Search for the cell housing the specified text and yield its [X, Y] center coordinate. 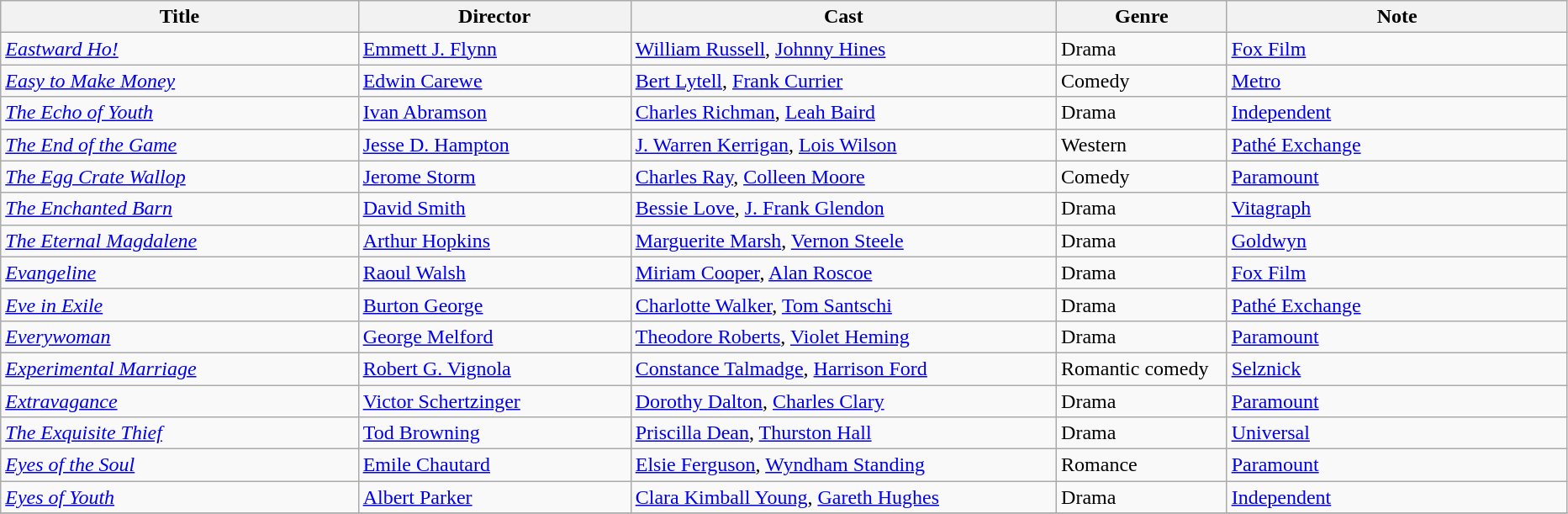
Priscilla Dean, Thurston Hall [843, 433]
Universal [1397, 433]
Bessie Love, J. Frank Glendon [843, 209]
Jesse D. Hampton [494, 145]
Cast [843, 17]
The End of the Game [180, 145]
Goldwyn [1397, 241]
Eastward Ho! [180, 49]
William Russell, Johnny Hines [843, 49]
Robert G. Vignola [494, 368]
Marguerite Marsh, Vernon Steele [843, 241]
David Smith [494, 209]
Edwin Carewe [494, 81]
Jerome Storm [494, 177]
Arthur Hopkins [494, 241]
Dorothy Dalton, Charles Clary [843, 401]
Experimental Marriage [180, 368]
Genre [1142, 17]
Clara Kimball Young, Gareth Hughes [843, 497]
Romance [1142, 465]
Romantic comedy [1142, 368]
Burton George [494, 305]
Ivan Abramson [494, 113]
Theodore Roberts, Violet Heming [843, 336]
Raoul Walsh [494, 273]
Bert Lytell, Frank Currier [843, 81]
Charles Ray, Colleen Moore [843, 177]
The Exquisite Thief [180, 433]
Metro [1397, 81]
The Eternal Magdalene [180, 241]
Selznick [1397, 368]
Director [494, 17]
Title [180, 17]
Extravagance [180, 401]
Tod Browning [494, 433]
The Egg Crate Wallop [180, 177]
Eyes of the Soul [180, 465]
George Melford [494, 336]
Emile Chautard [494, 465]
Elsie Ferguson, Wyndham Standing [843, 465]
Eyes of Youth [180, 497]
Evangeline [180, 273]
Everywoman [180, 336]
Constance Talmadge, Harrison Ford [843, 368]
Eve in Exile [180, 305]
Albert Parker [494, 497]
Miriam Cooper, Alan Roscoe [843, 273]
Emmett J. Flynn [494, 49]
Charles Richman, Leah Baird [843, 113]
J. Warren Kerrigan, Lois Wilson [843, 145]
The Enchanted Barn [180, 209]
Vitagraph [1397, 209]
The Echo of Youth [180, 113]
Easy to Make Money [180, 81]
Charlotte Walker, Tom Santschi [843, 305]
Western [1142, 145]
Victor Schertzinger [494, 401]
Note [1397, 17]
